Pinpoint the cell where the given text exists, returning its [x, y] midpoint coordinate. 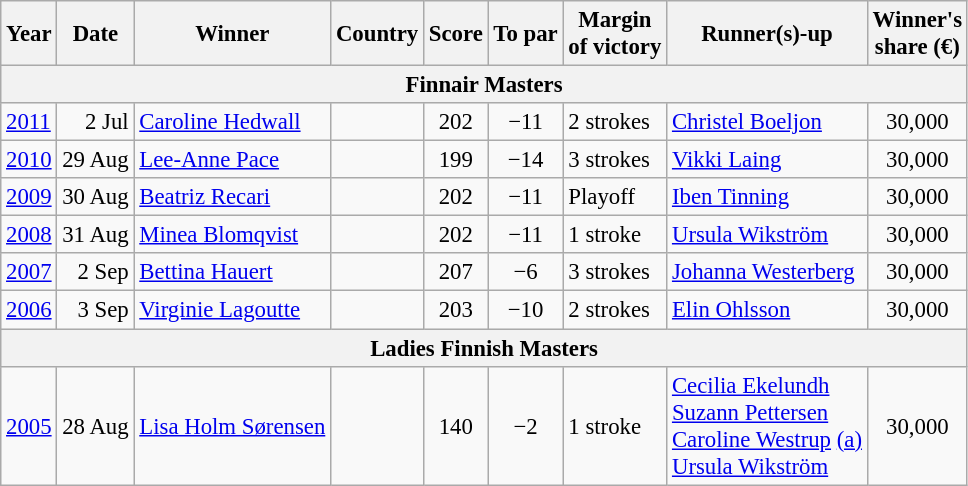
2011 [29, 122]
Christel Boeljon [768, 122]
Finnair Masters [484, 85]
2009 [29, 197]
Cecilia Ekelundh Suzann Pettersen Caroline Westrup (a) Ursula Wikström [768, 426]
Score [456, 34]
2008 [29, 235]
28 Aug [96, 426]
3 Sep [96, 310]
Ursula Wikström [768, 235]
Lisa Holm Sørensen [232, 426]
Marginof victory [615, 34]
Virginie Lagoutte [232, 310]
140 [456, 426]
Beatriz Recari [232, 197]
−14 [526, 160]
Minea Blomqvist [232, 235]
2 Sep [96, 273]
Johanna Westerberg [768, 273]
Vikki Laing [768, 160]
207 [456, 273]
Year [29, 34]
2010 [29, 160]
Lee-Anne Pace [232, 160]
Caroline Hedwall [232, 122]
−10 [526, 310]
199 [456, 160]
29 Aug [96, 160]
Playoff [615, 197]
2 Jul [96, 122]
Iben Tinning [768, 197]
Elin Ohlsson [768, 310]
Winner'sshare (€) [917, 34]
30 Aug [96, 197]
2005 [29, 426]
2006 [29, 310]
Bettina Hauert [232, 273]
To par [526, 34]
Ladies Finnish Masters [484, 348]
Country [378, 34]
2007 [29, 273]
203 [456, 310]
31 Aug [96, 235]
−2 [526, 426]
Winner [232, 34]
Date [96, 34]
Runner(s)-up [768, 34]
−6 [526, 273]
